Return (x, y) of the center of cell containing provided text 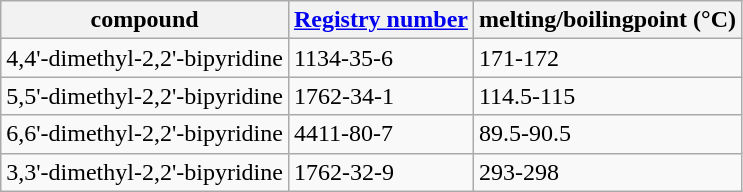
5,5'-dimethyl-2,2'-bipyridine (145, 96)
4411-80-7 (380, 134)
1762-32-9 (380, 172)
293-298 (607, 172)
3,3'-dimethyl-2,2'-bipyridine (145, 172)
89.5-90.5 (607, 134)
1762-34-1 (380, 96)
171-172 (607, 58)
6,6'-dimethyl-2,2'-bipyridine (145, 134)
melting/boilingpoint (°C) (607, 20)
114.5-115 (607, 96)
Registry number (380, 20)
4,4'-dimethyl-2,2'-bipyridine (145, 58)
1134-35-6 (380, 58)
compound (145, 20)
